Identify which cell holds the provided text, then report its (x, y) central coordinate. 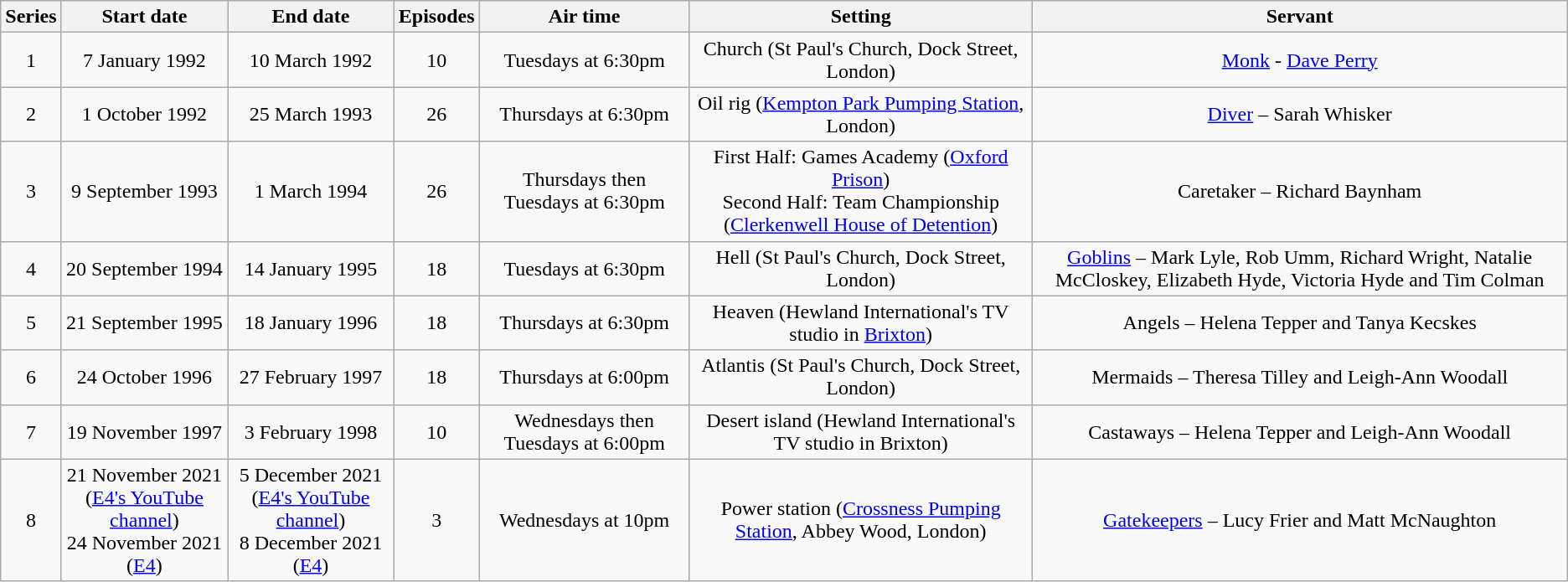
Church (St Paul's Church, Dock Street, London) (861, 60)
Goblins – Mark Lyle, Rob Umm, Richard Wright, Natalie McCloskey, Elizabeth Hyde, Victoria Hyde and Tim Colman (1300, 268)
Castaways – Helena Tepper and Leigh-Ann Woodall (1300, 432)
Mermaids – Theresa Tilley and Leigh-Ann Woodall (1300, 377)
Wednesdays at 10pm (585, 520)
Oil rig (Kempton Park Pumping Station, London) (861, 114)
Diver – Sarah Whisker (1300, 114)
7 January 1992 (144, 60)
3 February 1998 (312, 432)
9 September 1993 (144, 191)
Episodes (436, 17)
1 October 1992 (144, 114)
Wednesdays then Tuesdays at 6:00pm (585, 432)
Thursdays at 6:00pm (585, 377)
19 November 1997 (144, 432)
Hell (St Paul's Church, Dock Street, London) (861, 268)
2 (31, 114)
21 November 2021 (E4's YouTube channel)24 November 2021 (E4) (144, 520)
4 (31, 268)
27 February 1997 (312, 377)
7 (31, 432)
Start date (144, 17)
First Half: Games Academy (Oxford Prison)Second Half: Team Championship (Clerkenwell House of Detention) (861, 191)
5 (31, 323)
18 January 1996 (312, 323)
Thursdays then Tuesdays at 6:30pm (585, 191)
End date (312, 17)
24 October 1996 (144, 377)
Angels – Helena Tepper and Tanya Kecskes (1300, 323)
14 January 1995 (312, 268)
Caretaker – Richard Baynham (1300, 191)
10 March 1992 (312, 60)
1 (31, 60)
25 March 1993 (312, 114)
Power station (Crossness Pumping Station, Abbey Wood, London) (861, 520)
Setting (861, 17)
6 (31, 377)
1 March 1994 (312, 191)
Air time (585, 17)
20 September 1994 (144, 268)
Atlantis (St Paul's Church, Dock Street, London) (861, 377)
Series (31, 17)
Monk - Dave Perry (1300, 60)
5 December 2021 (E4's YouTube channel)8 December 2021 (E4) (312, 520)
21 September 1995 (144, 323)
Gatekeepers – Lucy Frier and Matt McNaughton (1300, 520)
8 (31, 520)
Heaven (Hewland International's TV studio in Brixton) (861, 323)
Servant (1300, 17)
Desert island (Hewland International's TV studio in Brixton) (861, 432)
